Extract the (X, Y) coordinate from the center of the cell holding the provided text.  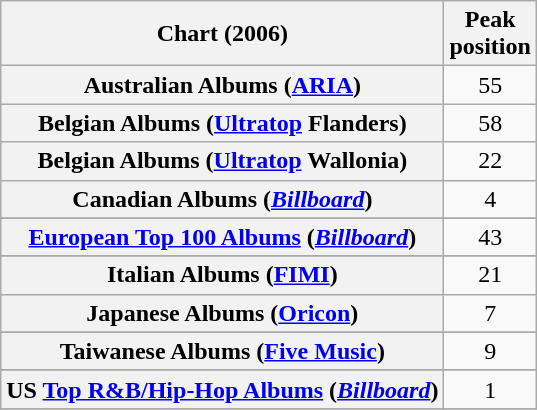
Japanese Albums (Oricon) (222, 313)
Peakposition (490, 34)
Italian Albums (FIMI) (222, 275)
58 (490, 123)
9 (490, 351)
7 (490, 313)
Canadian Albums (Billboard) (222, 199)
Australian Albums (ARIA) (222, 85)
4 (490, 199)
European Top 100 Albums (Billboard) (222, 237)
21 (490, 275)
22 (490, 161)
43 (490, 237)
US Top R&B/Hip-Hop Albums (Billboard) (222, 389)
55 (490, 85)
1 (490, 389)
Taiwanese Albums (Five Music) (222, 351)
Belgian Albums (Ultratop Wallonia) (222, 161)
Chart (2006) (222, 34)
Belgian Albums (Ultratop Flanders) (222, 123)
